Identify which cell holds the provided text, then report its (X, Y) central coordinate. 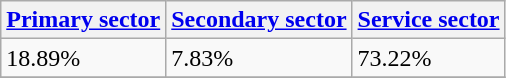
Secondary sector (259, 20)
Primary sector (84, 20)
73.22% (428, 58)
7.83% (259, 58)
18.89% (84, 58)
Service sector (428, 20)
